Search for the cell housing the specified text and yield its (x, y) center coordinate. 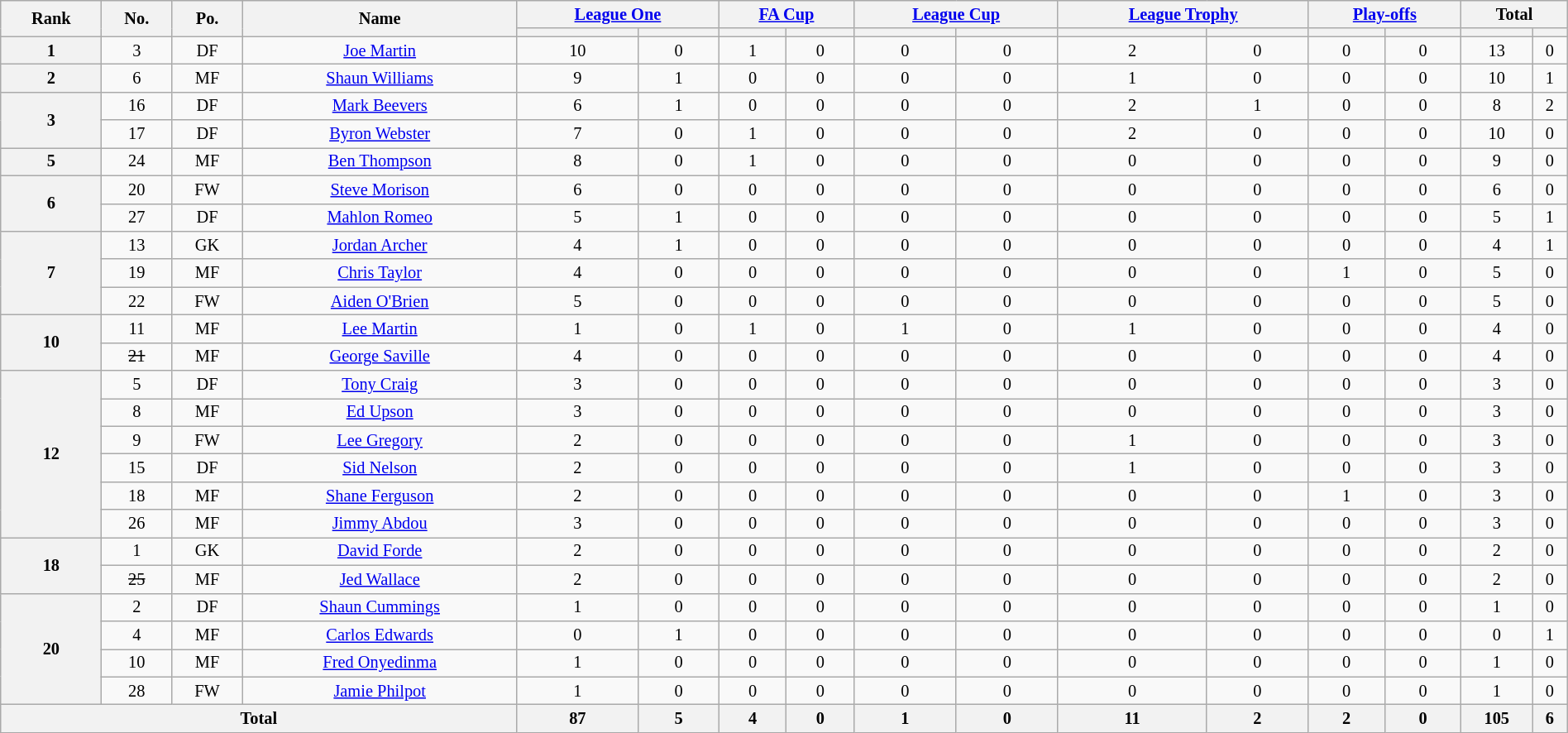
Shane Ferguson (380, 496)
Lee Martin (380, 328)
Steve Morison (380, 189)
Shaun Cummings (380, 607)
15 (137, 467)
League One (618, 14)
26 (137, 524)
17 (137, 134)
28 (137, 691)
Sid Nelson (380, 467)
27 (137, 218)
Jordan Archer (380, 245)
Aiden O'Brien (380, 301)
25 (137, 579)
Name (380, 18)
19 (137, 273)
No. (137, 18)
105 (1497, 718)
Chris Taylor (380, 273)
Byron Webster (380, 134)
Shaun Williams (380, 78)
League Cup (956, 14)
Lee Gregory (380, 440)
24 (137, 161)
FA Cup (786, 14)
Jamie Philpot (380, 691)
21 (137, 357)
Mahlon Romeo (380, 218)
Fred Onyedinma (380, 663)
Ben Thompson (380, 161)
Mark Beevers (380, 106)
87 (577, 718)
Play-offs (1384, 14)
Ed Upson (380, 412)
Jimmy Abdou (380, 524)
League Trophy (1183, 14)
16 (137, 106)
Po. (208, 18)
David Forde (380, 551)
Joe Martin (380, 50)
Rank (51, 18)
Jed Wallace (380, 579)
Tony Craig (380, 385)
Carlos Edwards (380, 635)
22 (137, 301)
12 (51, 454)
George Saville (380, 357)
